Scan for the cell matching the given text and deliver its [X, Y] coordinate at center. 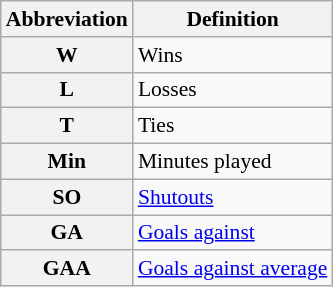
L [67, 90]
Goals against average [233, 269]
Wins [233, 55]
Abbreviation [67, 19]
Ties [233, 126]
GA [67, 233]
GAA [67, 269]
Shutouts [233, 197]
Min [67, 162]
Goals against [233, 233]
Minutes played [233, 162]
Definition [233, 19]
Losses [233, 90]
T [67, 126]
W [67, 55]
SO [67, 197]
